Scan for the cell matching the given text and deliver its [x, y] coordinate at center. 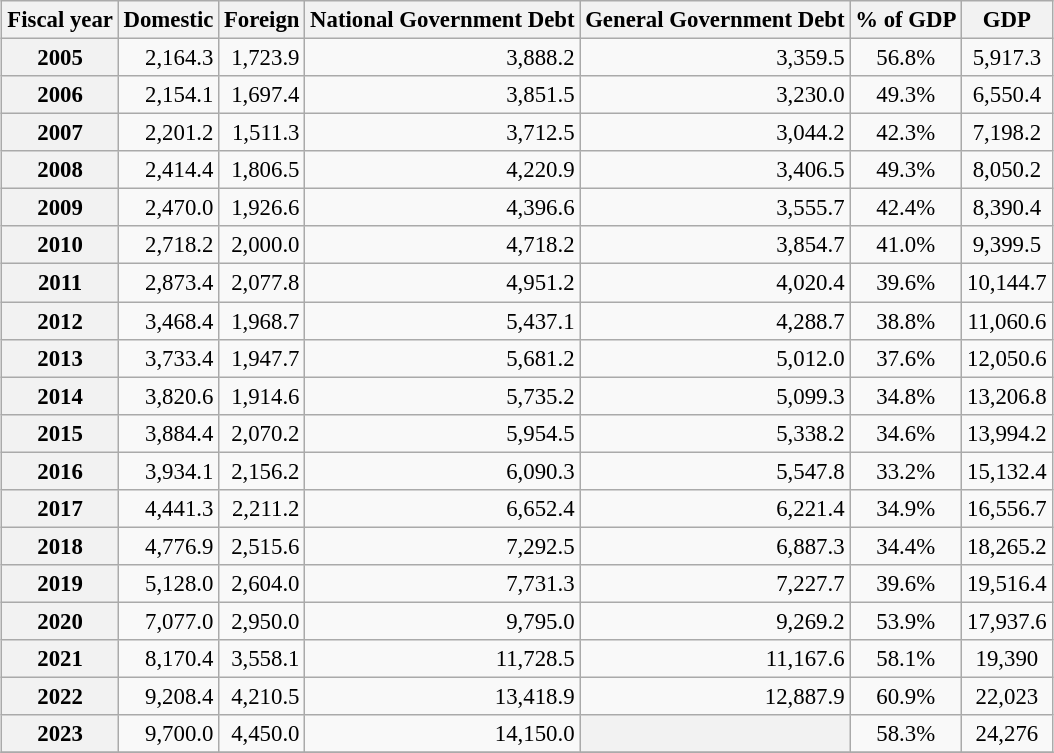
% of GDP [906, 20]
2,873.4 [168, 283]
4,210.5 [262, 696]
13,206.8 [1007, 396]
2013 [60, 358]
9,269.2 [715, 621]
18,265.2 [1007, 546]
2,077.8 [262, 283]
19,390 [1007, 659]
22,023 [1007, 696]
Foreign [262, 20]
2,211.2 [262, 508]
General Government Debt [715, 20]
2,718.2 [168, 245]
2010 [60, 245]
2005 [60, 57]
3,934.1 [168, 471]
42.3% [906, 133]
5,437.1 [442, 321]
3,558.1 [262, 659]
2,154.1 [168, 95]
4,718.2 [442, 245]
34.6% [906, 433]
5,338.2 [715, 433]
1,806.5 [262, 170]
4,020.4 [715, 283]
7,077.0 [168, 621]
9,795.0 [442, 621]
2019 [60, 584]
6,090.3 [442, 471]
13,418.9 [442, 696]
4,441.3 [168, 508]
19,516.4 [1007, 584]
13,994.2 [1007, 433]
60.9% [906, 696]
6,887.3 [715, 546]
10,144.7 [1007, 283]
4,288.7 [715, 321]
7,292.5 [442, 546]
2,000.0 [262, 245]
5,099.3 [715, 396]
2,201.2 [168, 133]
42.4% [906, 208]
1,947.7 [262, 358]
7,227.7 [715, 584]
2018 [60, 546]
1,511.3 [262, 133]
58.1% [906, 659]
17,937.6 [1007, 621]
3,851.5 [442, 95]
2,515.6 [262, 546]
1,926.6 [262, 208]
3,468.4 [168, 321]
2008 [60, 170]
2020 [60, 621]
2016 [60, 471]
Fiscal year [60, 20]
34.4% [906, 546]
5,735.2 [442, 396]
2007 [60, 133]
2017 [60, 508]
3,712.5 [442, 133]
2015 [60, 433]
5,547.8 [715, 471]
5,954.5 [442, 433]
11,728.5 [442, 659]
9,399.5 [1007, 245]
8,170.4 [168, 659]
3,820.6 [168, 396]
2021 [60, 659]
3,888.2 [442, 57]
6,550.4 [1007, 95]
2,604.0 [262, 584]
7,198.2 [1007, 133]
12,050.6 [1007, 358]
3,406.5 [715, 170]
5,917.3 [1007, 57]
11,167.6 [715, 659]
6,652.4 [442, 508]
National Government Debt [442, 20]
9,208.4 [168, 696]
3,884.4 [168, 433]
34.8% [906, 396]
41.0% [906, 245]
56.8% [906, 57]
4,951.2 [442, 283]
33.2% [906, 471]
16,556.7 [1007, 508]
58.3% [906, 734]
7,731.3 [442, 584]
3,555.7 [715, 208]
5,128.0 [168, 584]
8,050.2 [1007, 170]
2009 [60, 208]
12,887.9 [715, 696]
2014 [60, 396]
4,450.0 [262, 734]
37.6% [906, 358]
2006 [60, 95]
38.8% [906, 321]
2,470.0 [168, 208]
2,156.2 [262, 471]
4,396.6 [442, 208]
1,968.7 [262, 321]
1,914.6 [262, 396]
24,276 [1007, 734]
GDP [1007, 20]
8,390.4 [1007, 208]
3,359.5 [715, 57]
34.9% [906, 508]
3,230.0 [715, 95]
3,044.2 [715, 133]
2,414.4 [168, 170]
2011 [60, 283]
4,220.9 [442, 170]
6,221.4 [715, 508]
9,700.0 [168, 734]
2,164.3 [168, 57]
15,132.4 [1007, 471]
5,012.0 [715, 358]
53.9% [906, 621]
3,733.4 [168, 358]
14,150.0 [442, 734]
1,697.4 [262, 95]
2,950.0 [262, 621]
4,776.9 [168, 546]
11,060.6 [1007, 321]
2022 [60, 696]
1,723.9 [262, 57]
Domestic [168, 20]
5,681.2 [442, 358]
3,854.7 [715, 245]
2,070.2 [262, 433]
2012 [60, 321]
2023 [60, 734]
